Pinpoint the cell where the given text exists, returning its [X, Y] midpoint coordinate. 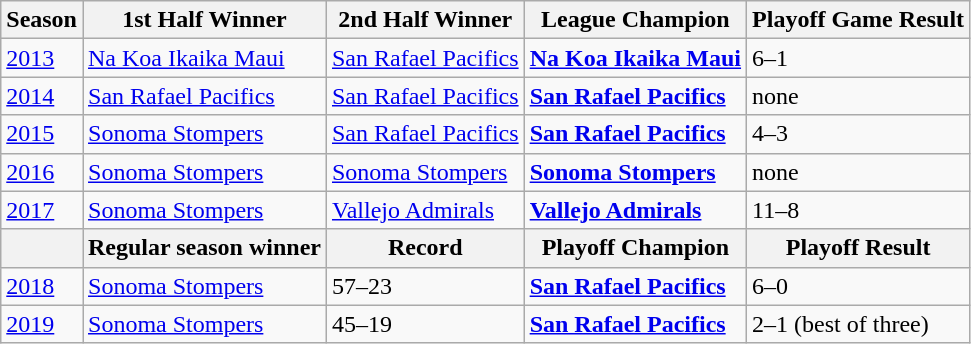
2016 [42, 172]
2014 [42, 96]
1st Half Winner [204, 20]
Playoff Result [858, 248]
2017 [42, 210]
6–0 [858, 286]
Season [42, 20]
2015 [42, 134]
4–3 [858, 134]
2nd Half Winner [425, 20]
Playoff Champion [635, 248]
2018 [42, 286]
Record [425, 248]
League Champion [635, 20]
2–1 (best of three) [858, 324]
11–8 [858, 210]
2019 [42, 324]
Regular season winner [204, 248]
45–19 [425, 324]
57–23 [425, 286]
6–1 [858, 58]
Playoff Game Result [858, 20]
2013 [42, 58]
